Output the (X, Y) coordinate of the center of the cell containing the given text.  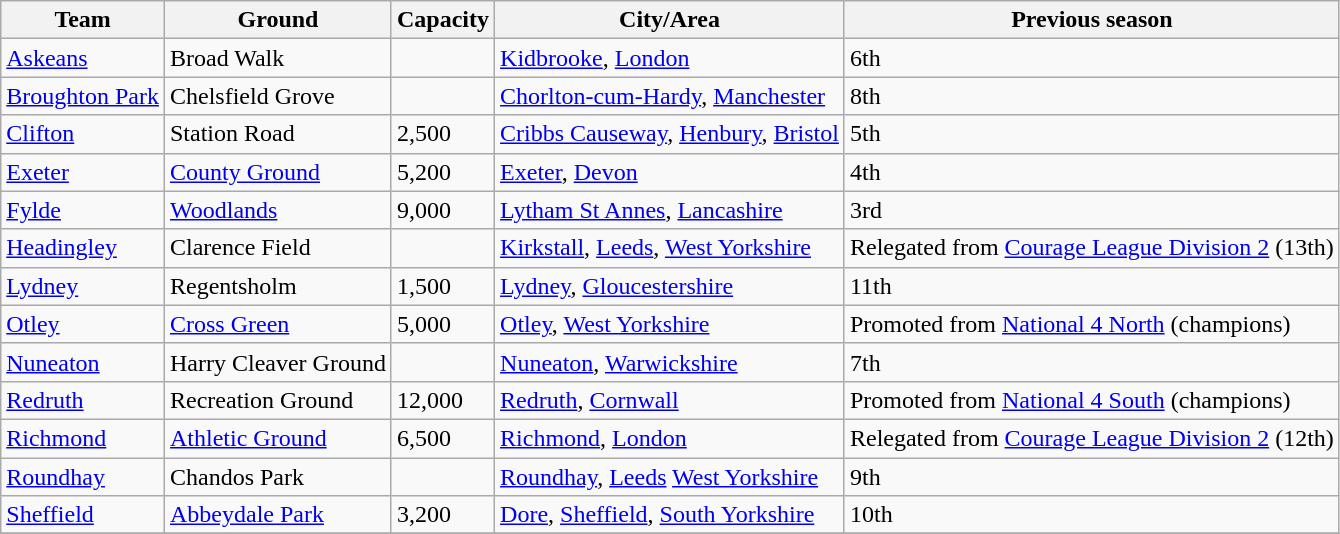
Chelsfield Grove (278, 96)
3rd (1092, 210)
Capacity (442, 20)
5th (1092, 134)
Lytham St Annes, Lancashire (670, 210)
Otley (83, 324)
5,000 (442, 324)
Kidbrooke, London (670, 58)
Headingley (83, 248)
Cribbs Causeway, Henbury, Bristol (670, 134)
2,500 (442, 134)
Chorlton-cum-Hardy, Manchester (670, 96)
Broughton Park (83, 96)
Redruth (83, 400)
Promoted from National 4 South (champions) (1092, 400)
6,500 (442, 438)
8th (1092, 96)
Exeter (83, 172)
1,500 (442, 286)
Harry Cleaver Ground (278, 362)
Athletic Ground (278, 438)
Richmond (83, 438)
Woodlands (278, 210)
Relegated from Courage League Division 2 (13th) (1092, 248)
Kirkstall, Leeds, West Yorkshire (670, 248)
Lydney (83, 286)
Sheffield (83, 515)
Nuneaton, Warwickshire (670, 362)
Regentsholm (278, 286)
Broad Walk (278, 58)
City/Area (670, 20)
4th (1092, 172)
7th (1092, 362)
Chandos Park (278, 477)
Cross Green (278, 324)
Relegated from Courage League Division 2 (12th) (1092, 438)
12,000 (442, 400)
Team (83, 20)
5,200 (442, 172)
Richmond, London (670, 438)
Station Road (278, 134)
Abbeydale Park (278, 515)
Nuneaton (83, 362)
Clifton (83, 134)
Recreation Ground (278, 400)
Redruth, Cornwall (670, 400)
Previous season (1092, 20)
Exeter, Devon (670, 172)
10th (1092, 515)
6th (1092, 58)
Clarence Field (278, 248)
Fylde (83, 210)
11th (1092, 286)
Lydney, Gloucestershire (670, 286)
3,200 (442, 515)
Roundhay (83, 477)
Roundhay, Leeds West Yorkshire (670, 477)
9,000 (442, 210)
County Ground (278, 172)
Askeans (83, 58)
9th (1092, 477)
Promoted from National 4 North (champions) (1092, 324)
Dore, Sheffield, South Yorkshire (670, 515)
Ground (278, 20)
Otley, West Yorkshire (670, 324)
